Detect which cell encompasses the target text, then output its (x, y) center coordinate. 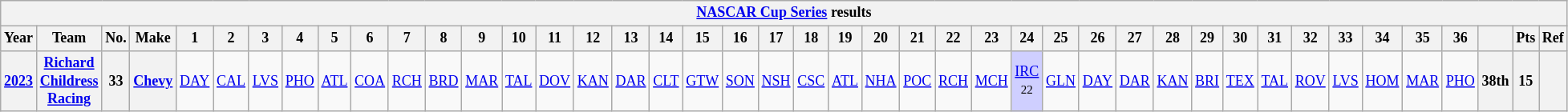
ROV (1311, 81)
2 (231, 38)
4 (300, 38)
Year (19, 38)
TEX (1240, 81)
3 (265, 38)
38th (1495, 81)
6 (371, 38)
1 (195, 38)
12 (593, 38)
DOV (555, 81)
NASCAR Cup Series results (784, 13)
32 (1311, 38)
21 (918, 38)
HOM (1383, 81)
IRC22 (1027, 81)
24 (1027, 38)
9 (482, 38)
14 (666, 38)
Team (69, 38)
34 (1383, 38)
28 (1173, 38)
NSH (776, 81)
22 (954, 38)
16 (739, 38)
11 (555, 38)
Chevy (153, 81)
29 (1208, 38)
SON (739, 81)
26 (1097, 38)
GLN (1061, 81)
GTW (703, 81)
13 (630, 38)
BRI (1208, 81)
Pts (1525, 38)
2023 (19, 81)
No. (115, 38)
30 (1240, 38)
10 (519, 38)
20 (881, 38)
17 (776, 38)
CLT (666, 81)
POC (918, 81)
CAL (231, 81)
COA (371, 81)
8 (444, 38)
Ref (1554, 38)
36 (1460, 38)
BRD (444, 81)
35 (1423, 38)
19 (845, 38)
MCH (991, 81)
Richard Childress Racing (69, 81)
18 (812, 38)
25 (1061, 38)
5 (334, 38)
NHA (881, 81)
27 (1134, 38)
23 (991, 38)
CSC (812, 81)
31 (1274, 38)
7 (407, 38)
Make (153, 38)
